Return the [X, Y] coordinate for the center point of the cell that contains the specified text.  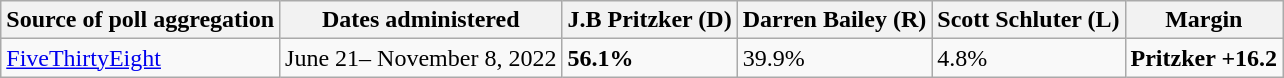
Source of poll aggregation [140, 20]
Pritzker +16.2 [1204, 58]
4.8% [1028, 58]
FiveThirtyEight [140, 58]
J.B Pritzker (D) [650, 20]
39.9% [834, 58]
Margin [1204, 20]
56.1% [650, 58]
Scott Schluter (L) [1028, 20]
Darren Bailey (R) [834, 20]
Dates administered [421, 20]
June 21– November 8, 2022 [421, 58]
